Extract the [X, Y] coordinate from the center of the cell holding the provided text.  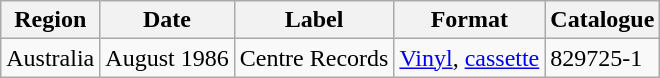
Australia [50, 58]
829725-1 [602, 58]
Region [50, 20]
Centre Records [314, 58]
August 1986 [167, 58]
Vinyl, cassette [470, 58]
Format [470, 20]
Date [167, 20]
Label [314, 20]
Catalogue [602, 20]
